Capture the cell that displays the provided text and extract its [X, Y] central coordinate. 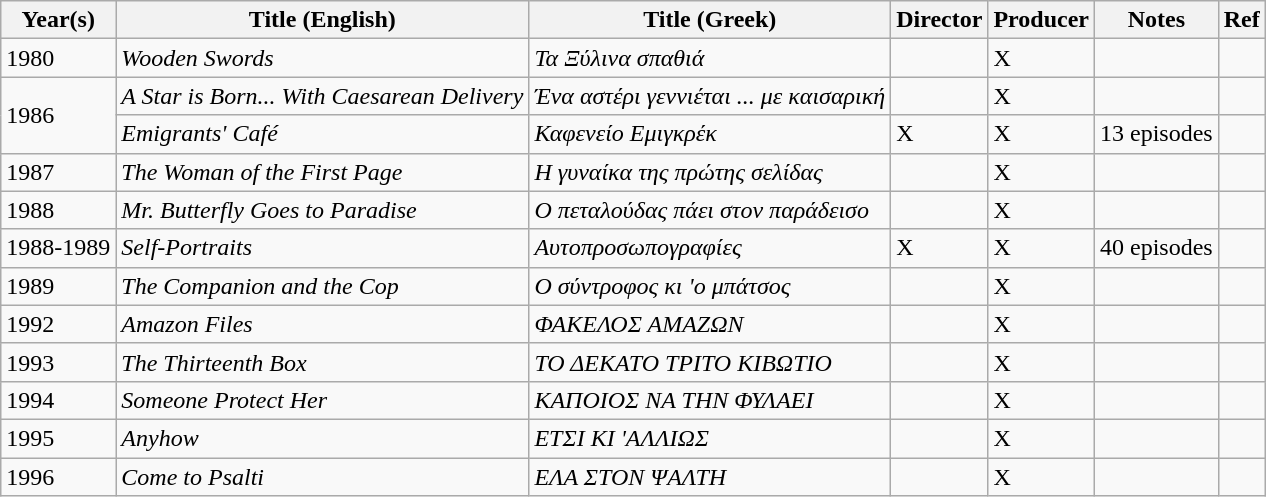
ΚΑΠΟΙΟΣ ΝΑ ΤΗΝ ΦΥΛΑΕΙ [710, 400]
1992 [58, 324]
ΕΤΣΙ ΚΙ 'ΑΛΛΙΩΣ [710, 438]
ΤΟ ΔΕΚΑΤΟ ΤΡΙΤΟ ΚΙΒΩΤΙΟ [710, 362]
Producer [1042, 20]
Wooden Swords [322, 58]
Title (English) [322, 20]
The Thirteenth Box [322, 362]
The Companion and the Cop [322, 286]
1995 [58, 438]
40 episodes [1157, 248]
The Woman of the First Page [322, 172]
Αυτοπροσωπογραφίες [710, 248]
Title (Greek) [710, 20]
Ο πεταλούδας πάει στον παράδεισο [710, 210]
1989 [58, 286]
Ένα αστέρι γεννιέται ... με καισαρική [710, 96]
Ο σύντροφος κι 'ο μπάτσος [710, 286]
ΦΑΚΕΛΟΣ ΑΜΑΖΩΝ [710, 324]
ΕΛΑ ΣΤΟΝ ΨΑΛΤΗ [710, 477]
Year(s) [58, 20]
Η γυναίκα της πρώτης σελίδας [710, 172]
Emigrants' Café [322, 134]
1988 [58, 210]
A Star is Born... With Caesarean Delivery [322, 96]
Τα Ξύλινα σπαθιά [710, 58]
1987 [58, 172]
1996 [58, 477]
13 episodes [1157, 134]
Someone Protect Her [322, 400]
1994 [58, 400]
Self-Portraits [322, 248]
1988-1989 [58, 248]
Anyhow [322, 438]
Director [940, 20]
Καφενείο Εμιγκρέκ [710, 134]
Ref [1242, 20]
Come to Psalti [322, 477]
Notes [1157, 20]
Mr. Butterfly Goes to Paradise [322, 210]
1993 [58, 362]
Amazon Files [322, 324]
1986 [58, 115]
1980 [58, 58]
